Return the (x, y) coordinate for the center point of the cell that contains the specified text.  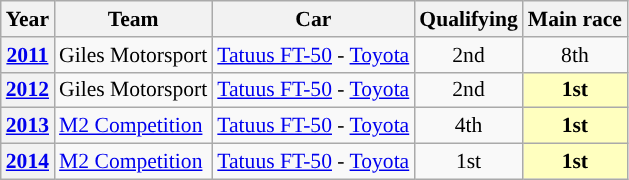
2011 (28, 55)
2013 (28, 126)
Year (28, 19)
Team (133, 19)
2014 (28, 162)
Main race (575, 19)
2012 (28, 90)
4th (468, 126)
Car (313, 19)
8th (575, 55)
Qualifying (468, 19)
